Search for the cell housing the specified text and yield its (X, Y) center coordinate. 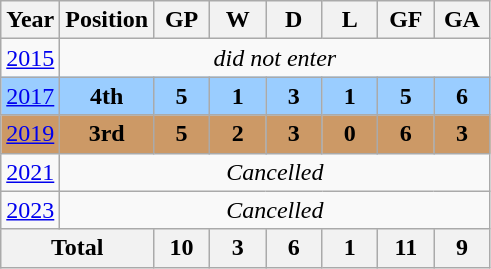
2021 (30, 172)
GP (182, 20)
D (294, 20)
W (238, 20)
did not enter (275, 58)
11 (406, 248)
Position (107, 20)
2023 (30, 210)
2 (238, 134)
GA (462, 20)
GF (406, 20)
Year (30, 20)
3rd (107, 134)
2015 (30, 58)
0 (350, 134)
2019 (30, 134)
10 (182, 248)
Total (78, 248)
2017 (30, 96)
9 (462, 248)
4th (107, 96)
L (350, 20)
